Output the (X, Y) coordinate of the center of the cell containing the given text.  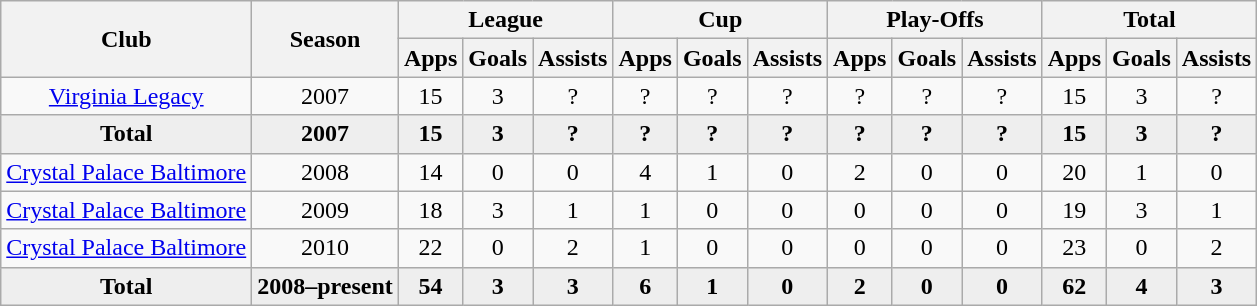
62 (1074, 286)
54 (430, 286)
2008–present (326, 286)
Cup (720, 20)
2010 (326, 248)
23 (1074, 248)
22 (430, 248)
18 (430, 210)
19 (1074, 210)
Club (126, 39)
Season (326, 39)
6 (645, 286)
14 (430, 172)
League (506, 20)
20 (1074, 172)
2009 (326, 210)
Play-Offs (936, 20)
2008 (326, 172)
Virginia Legacy (126, 96)
